Locate the cell with the specified text and output its (X, Y) center coordinate. 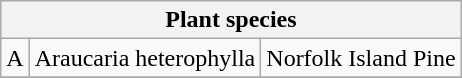
A (15, 58)
Norfolk Island Pine (361, 58)
Araucaria heterophylla (145, 58)
Plant species (231, 20)
